Provide the [X, Y] coordinate of the cell's center where the given text is located.  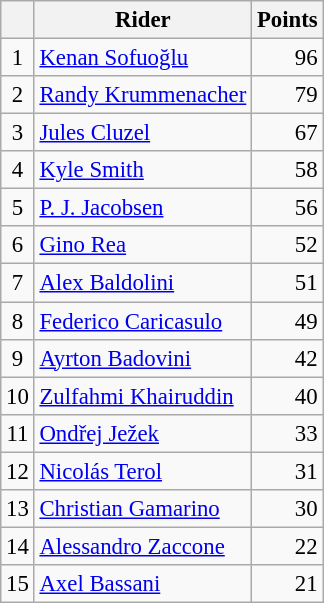
Ondřej Ježek [142, 433]
8 [18, 321]
Kenan Sofuoğlu [142, 58]
Kyle Smith [142, 170]
33 [288, 433]
22 [288, 546]
52 [288, 245]
30 [288, 509]
51 [288, 283]
14 [18, 546]
13 [18, 509]
Points [288, 20]
Christian Gamarino [142, 509]
12 [18, 471]
96 [288, 58]
Alessandro Zaccone [142, 546]
P. J. Jacobsen [142, 208]
9 [18, 358]
Nicolás Terol [142, 471]
42 [288, 358]
6 [18, 245]
Jules Cluzel [142, 133]
56 [288, 208]
15 [18, 584]
4 [18, 170]
1 [18, 58]
Randy Krummenacher [142, 95]
Rider [142, 20]
31 [288, 471]
79 [288, 95]
Gino Rea [142, 245]
Axel Bassani [142, 584]
Alex Baldolini [142, 283]
Ayrton Badovini [142, 358]
67 [288, 133]
2 [18, 95]
21 [288, 584]
10 [18, 396]
11 [18, 433]
40 [288, 396]
49 [288, 321]
7 [18, 283]
Federico Caricasulo [142, 321]
Zulfahmi Khairuddin [142, 396]
58 [288, 170]
5 [18, 208]
3 [18, 133]
